Provide the [x, y] coordinate of the cell's center where the given text is located.  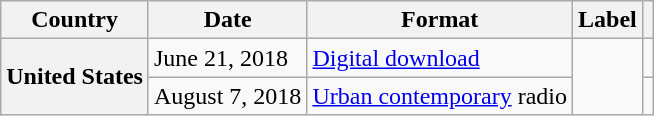
Format [440, 20]
United States [75, 77]
Digital download [440, 58]
June 21, 2018 [227, 58]
August 7, 2018 [227, 96]
Label [608, 20]
Date [227, 20]
Urban contemporary radio [440, 96]
Country [75, 20]
